Pinpoint the cell where the given text exists, returning its (X, Y) midpoint coordinate. 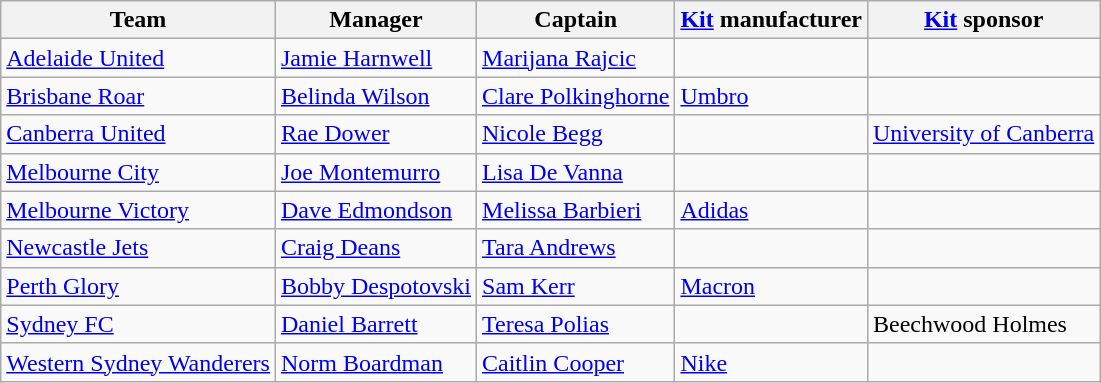
Umbro (772, 96)
Kit manufacturer (772, 20)
Melbourne Victory (138, 210)
Captain (576, 20)
Sam Kerr (576, 286)
Nike (772, 362)
Brisbane Roar (138, 96)
Macron (772, 286)
Caitlin Cooper (576, 362)
Clare Polkinghorne (576, 96)
Canberra United (138, 134)
Joe Montemurro (376, 172)
Jamie Harnwell (376, 58)
Manager (376, 20)
Rae Dower (376, 134)
Bobby Despotovski (376, 286)
Adelaide United (138, 58)
Nicole Begg (576, 134)
Team (138, 20)
Sydney FC (138, 324)
Dave Edmondson (376, 210)
Marijana Rajcic (576, 58)
Adidas (772, 210)
Daniel Barrett (376, 324)
Lisa De Vanna (576, 172)
Norm Boardman (376, 362)
Craig Deans (376, 248)
Kit sponsor (983, 20)
Melissa Barbieri (576, 210)
Newcastle Jets (138, 248)
Beechwood Holmes (983, 324)
Belinda Wilson (376, 96)
University of Canberra (983, 134)
Western Sydney Wanderers (138, 362)
Teresa Polias (576, 324)
Melbourne City (138, 172)
Tara Andrews (576, 248)
Perth Glory (138, 286)
